Output the (x, y) coordinate of the center of the cell containing the given text.  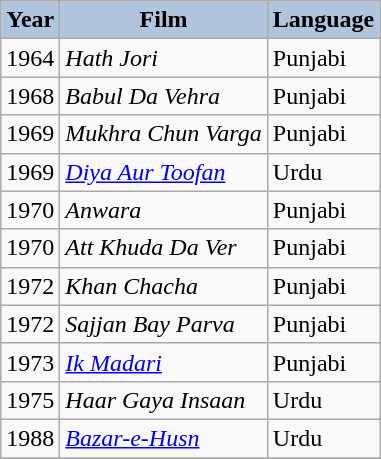
Language (323, 20)
Ik Madari (164, 362)
1973 (30, 362)
Year (30, 20)
Mukhra Chun Varga (164, 134)
Sajjan Bay Parva (164, 324)
1968 (30, 96)
1975 (30, 400)
Anwara (164, 210)
Att Khuda Da Ver (164, 248)
Film (164, 20)
Hath Jori (164, 58)
Diya Aur Toofan (164, 172)
Babul Da Vehra (164, 96)
Haar Gaya Insaan (164, 400)
1988 (30, 438)
Bazar-e-Husn (164, 438)
Khan Chacha (164, 286)
1964 (30, 58)
